From the cell containing the given text, extract its center point as [x, y] coordinate. 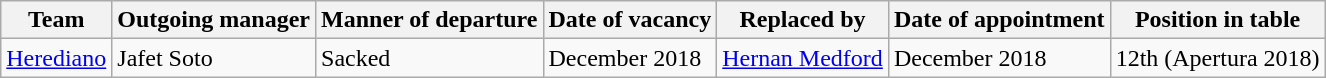
Hernan Medford [803, 58]
Manner of departure [430, 20]
Position in table [1218, 20]
Date of appointment [999, 20]
Herediano [56, 58]
Jafet Soto [214, 58]
Date of vacancy [630, 20]
Team [56, 20]
Outgoing manager [214, 20]
12th (Apertura 2018) [1218, 58]
Sacked [430, 58]
Replaced by [803, 20]
